Extract the (x, y) coordinate from the center of the cell holding the provided text.  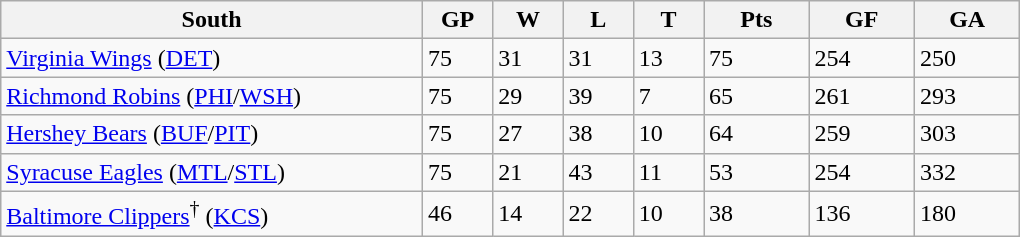
7 (668, 96)
46 (457, 214)
W (528, 20)
303 (967, 134)
64 (756, 134)
13 (668, 58)
332 (967, 172)
Virginia Wings (DET) (212, 58)
136 (862, 214)
250 (967, 58)
261 (862, 96)
GA (967, 20)
43 (598, 172)
259 (862, 134)
Pts (756, 20)
Hershey Bears (BUF/PIT) (212, 134)
21 (528, 172)
53 (756, 172)
27 (528, 134)
180 (967, 214)
293 (967, 96)
GP (457, 20)
29 (528, 96)
11 (668, 172)
14 (528, 214)
Baltimore Clippers† (KCS) (212, 214)
Syracuse Eagles (MTL/STL) (212, 172)
65 (756, 96)
T (668, 20)
GF (862, 20)
Richmond Robins (PHI/WSH) (212, 96)
South (212, 20)
L (598, 20)
39 (598, 96)
22 (598, 214)
